For the text-containing cell, return its midpoint in [x, y] coordinate format. 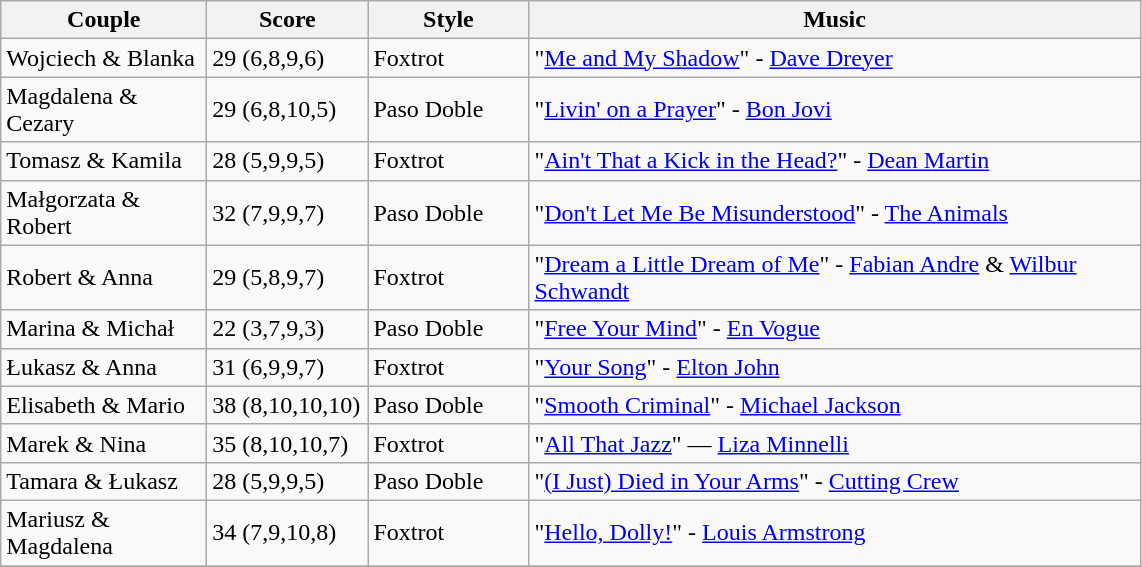
32 (7,9,9,7) [288, 212]
Małgorzata & Robert [104, 212]
"Free Your Mind" - En Vogue [834, 329]
Tamara & Łukasz [104, 481]
"Hello, Dolly!" - Louis Armstrong [834, 532]
"(I Just) Died in Your Arms" - Cutting Crew [834, 481]
"Livin' on a Prayer" - Bon Jovi [834, 110]
"Me and My Shadow" - Dave Dreyer [834, 58]
29 (6,8,9,6) [288, 58]
Music [834, 20]
"Dream a Little Dream of Me" - Fabian Andre & Wilbur Schwandt [834, 278]
Magdalena & Cezary [104, 110]
Marek & Nina [104, 443]
29 (6,8,10,5) [288, 110]
31 (6,9,9,7) [288, 367]
22 (3,7,9,3) [288, 329]
Łukasz & Anna [104, 367]
Couple [104, 20]
Robert & Anna [104, 278]
Mariusz & Magdalena [104, 532]
Elisabeth & Mario [104, 405]
29 (5,8,9,7) [288, 278]
"Your Song" - Elton John [834, 367]
"Don't Let Me Be Misunderstood" - The Animals [834, 212]
35 (8,10,10,7) [288, 443]
Tomasz & Kamila [104, 161]
34 (7,9,10,8) [288, 532]
"All That Jazz" — Liza Minnelli [834, 443]
Marina & Michał [104, 329]
Score [288, 20]
"Ain't That a Kick in the Head?" - Dean Martin [834, 161]
Style [448, 20]
38 (8,10,10,10) [288, 405]
Wojciech & Blanka [104, 58]
"Smooth Criminal" - Michael Jackson [834, 405]
